Provide the (x, y) coordinate of the cell's center where the given text is located.  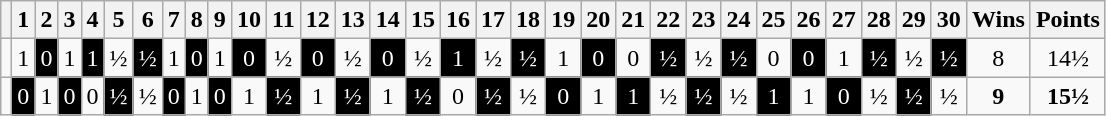
14 (388, 20)
11 (283, 20)
13 (352, 20)
28 (878, 20)
19 (564, 20)
17 (494, 20)
25 (774, 20)
15 (422, 20)
2 (46, 20)
5 (118, 20)
26 (808, 20)
21 (634, 20)
4 (92, 20)
24 (738, 20)
30 (948, 20)
27 (844, 20)
Points (1068, 20)
12 (318, 20)
Wins (998, 20)
23 (704, 20)
3 (70, 20)
6 (148, 20)
22 (668, 20)
16 (458, 20)
20 (598, 20)
10 (248, 20)
14½ (1068, 58)
15½ (1068, 96)
7 (174, 20)
18 (528, 20)
29 (914, 20)
